From the cell containing the given text, extract its center point as (X, Y) coordinate. 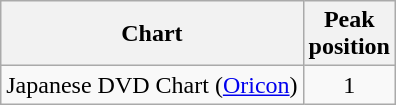
1 (349, 85)
Chart (152, 34)
Peakposition (349, 34)
Japanese DVD Chart (Oricon) (152, 85)
